Find where the given text appears and provide that cell's center as [x, y] coordinate. 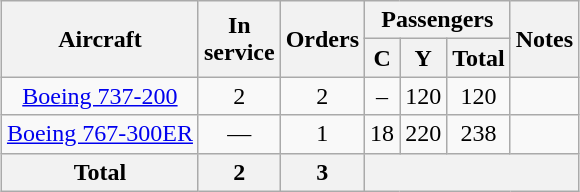
— [239, 134]
Orders [322, 39]
Boeing 767-300ER [100, 134]
Passengers [438, 20]
– [382, 96]
Inservice [239, 39]
3 [322, 172]
Boeing 737-200 [100, 96]
C [382, 58]
18 [382, 134]
1 [322, 134]
Aircraft [100, 39]
Notes [544, 39]
238 [479, 134]
220 [424, 134]
Y [424, 58]
